Identify which cell holds the provided text, then report its (X, Y) central coordinate. 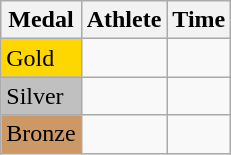
Medal (41, 20)
Bronze (41, 134)
Silver (41, 96)
Athlete (124, 20)
Time (199, 20)
Gold (41, 58)
